Find where the given text appears and provide that cell's center as [x, y] coordinate. 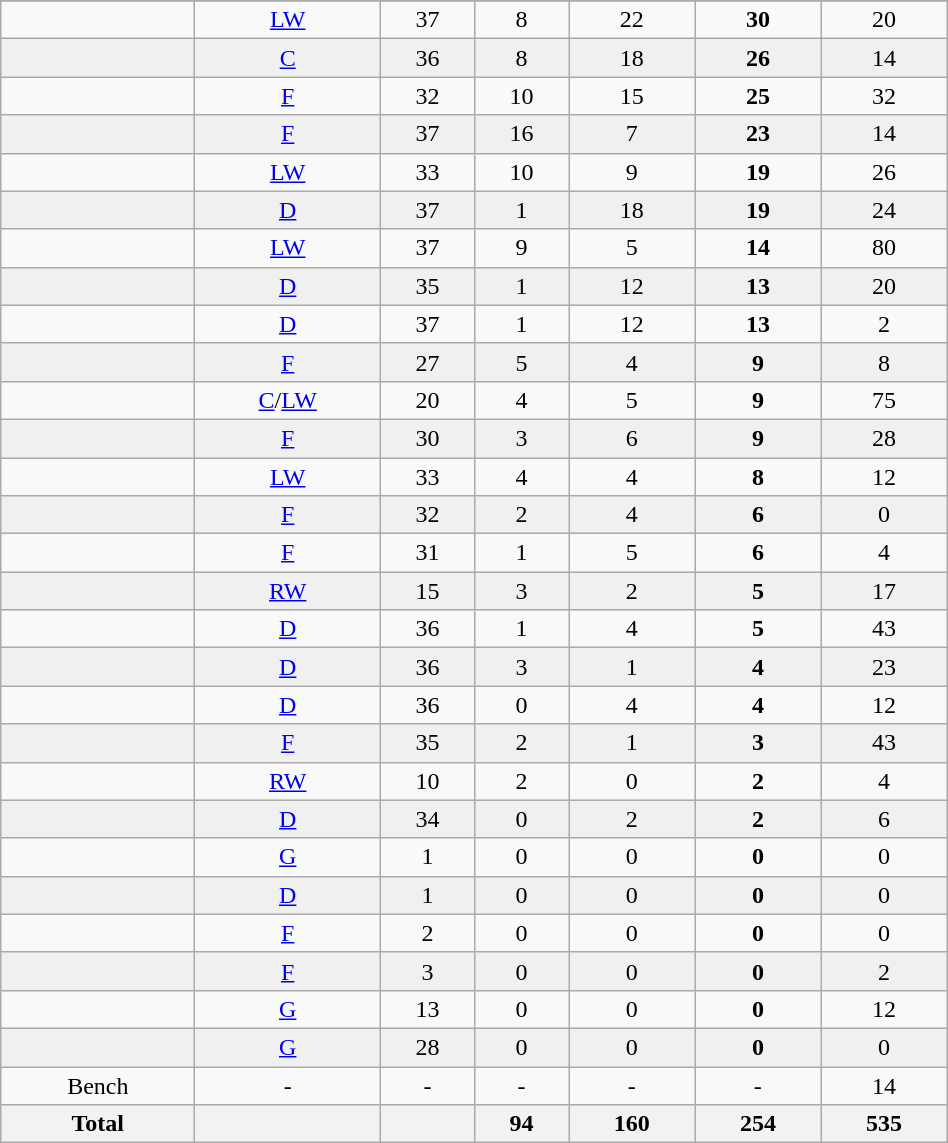
80 [884, 248]
25 [758, 96]
75 [884, 400]
17 [884, 591]
24 [884, 210]
C/LW [288, 400]
22 [632, 20]
7 [632, 134]
535 [884, 1124]
254 [758, 1124]
34 [428, 819]
16 [522, 134]
Bench [98, 1085]
160 [632, 1124]
31 [428, 553]
Total [98, 1124]
27 [428, 362]
94 [522, 1124]
C [288, 58]
